Pinpoint the cell where the given text exists, returning its (X, Y) midpoint coordinate. 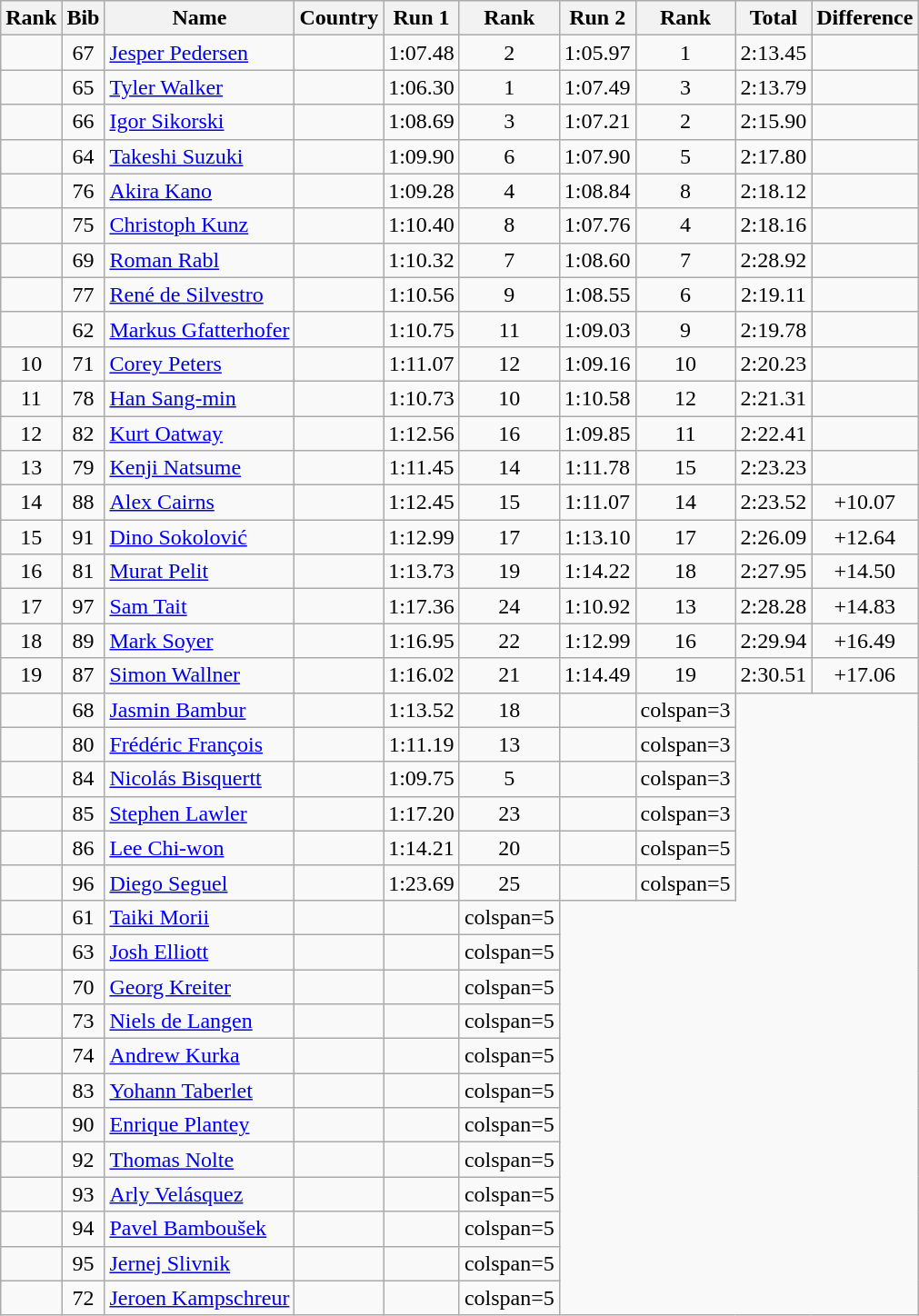
1:08.69 (422, 122)
62 (84, 329)
1:14.22 (597, 572)
2:29.94 (774, 641)
1:09.28 (422, 191)
2:21.31 (774, 398)
76 (84, 191)
2:19.78 (774, 329)
Alex Cairns (200, 503)
1:10.75 (422, 329)
1:09.75 (422, 779)
94 (84, 1229)
Han Sang-min (200, 398)
1:06.30 (422, 87)
Georg Kreiter (200, 986)
Pavel Bamboušek (200, 1229)
2:23.52 (774, 503)
Yohann Taberlet (200, 1091)
1:09.16 (597, 364)
80 (84, 744)
1:07.76 (597, 225)
Bib (84, 18)
23 (509, 813)
1:07.49 (597, 87)
Kurt Oatway (200, 434)
1:05.97 (597, 53)
Kenji Natsume (200, 468)
1:10.32 (422, 260)
96 (84, 882)
1:07.48 (422, 53)
Markus Gfatterhofer (200, 329)
88 (84, 503)
1:08.84 (597, 191)
Andrew Kurka (200, 1056)
Takeshi Suzuki (200, 156)
2:23.23 (774, 468)
67 (84, 53)
64 (84, 156)
2:15.90 (774, 122)
+10.07 (865, 503)
97 (84, 606)
Frédéric François (200, 744)
+14.50 (865, 572)
Jernej Slivnik (200, 1263)
1:09.85 (597, 434)
Roman Rabl (200, 260)
1:13.73 (422, 572)
Niels de Langen (200, 1022)
1:08.55 (597, 294)
69 (84, 260)
Simon Wallner (200, 675)
Name (200, 18)
1:09.03 (597, 329)
1:13.10 (597, 537)
22 (509, 641)
Nicolás Bisquertt (200, 779)
1:16.95 (422, 641)
92 (84, 1160)
Jeroen Kampschreur (200, 1298)
1:07.90 (597, 156)
Jesper Pedersen (200, 53)
90 (84, 1125)
Arly Velásquez (200, 1194)
25 (509, 882)
+17.06 (865, 675)
1:13.52 (422, 710)
+12.64 (865, 537)
84 (84, 779)
2:26.09 (774, 537)
Murat Pelit (200, 572)
24 (509, 606)
75 (84, 225)
93 (84, 1194)
Tyler Walker (200, 87)
1:14.21 (422, 848)
Country (339, 18)
2:19.11 (774, 294)
79 (84, 468)
Thomas Nolte (200, 1160)
1:10.40 (422, 225)
Run 1 (422, 18)
1:11.45 (422, 468)
77 (84, 294)
21 (509, 675)
Lee Chi-won (200, 848)
66 (84, 122)
Mark Soyer (200, 641)
63 (84, 952)
68 (84, 710)
2:27.95 (774, 572)
1:23.69 (422, 882)
1:12.45 (422, 503)
Jasmin Bambur (200, 710)
89 (84, 641)
1:11.19 (422, 744)
86 (84, 848)
95 (84, 1263)
1:10.58 (597, 398)
1:10.92 (597, 606)
1:16.02 (422, 675)
72 (84, 1298)
2:13.45 (774, 53)
20 (509, 848)
1:08.60 (597, 260)
82 (84, 434)
Diego Seguel (200, 882)
1:10.56 (422, 294)
70 (84, 986)
85 (84, 813)
83 (84, 1091)
Corey Peters (200, 364)
2:13.79 (774, 87)
1:17.36 (422, 606)
1:09.90 (422, 156)
Run 2 (597, 18)
2:28.28 (774, 606)
Dino Sokolović (200, 537)
René de Silvestro (200, 294)
74 (84, 1056)
Difference (865, 18)
Taiki Morii (200, 917)
2:20.23 (774, 364)
Akira Kano (200, 191)
2:18.12 (774, 191)
81 (84, 572)
Sam Tait (200, 606)
2:28.92 (774, 260)
1:10.73 (422, 398)
87 (84, 675)
Total (774, 18)
Christoph Kunz (200, 225)
Stephen Lawler (200, 813)
1:12.56 (422, 434)
Josh Elliott (200, 952)
2:22.41 (774, 434)
Enrique Plantey (200, 1125)
61 (84, 917)
78 (84, 398)
1:14.49 (597, 675)
+16.49 (865, 641)
2:17.80 (774, 156)
91 (84, 537)
1:17.20 (422, 813)
Igor Sikorski (200, 122)
2:18.16 (774, 225)
1:07.21 (597, 122)
+14.83 (865, 606)
65 (84, 87)
2:30.51 (774, 675)
71 (84, 364)
73 (84, 1022)
1:11.78 (597, 468)
